Return [x, y] of the center of cell containing provided text 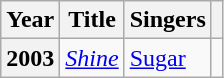
Sugar [168, 58]
Title [92, 20]
Singers [168, 20]
Year [30, 20]
Shine [92, 58]
2003 [30, 58]
